Capture the cell that displays the provided text and extract its (X, Y) central coordinate. 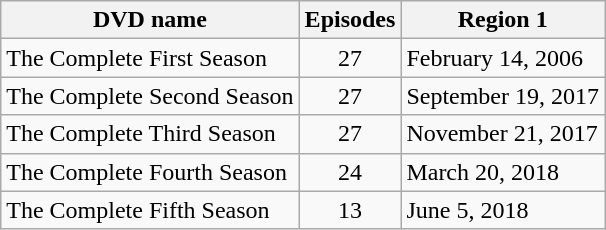
The Complete Fifth Season (150, 210)
November 21, 2017 (503, 134)
The Complete Fourth Season (150, 172)
The Complete Second Season (150, 96)
The Complete First Season (150, 58)
June 5, 2018 (503, 210)
The Complete Third Season (150, 134)
March 20, 2018 (503, 172)
Episodes (350, 20)
13 (350, 210)
February 14, 2006 (503, 58)
Region 1 (503, 20)
DVD name (150, 20)
24 (350, 172)
September 19, 2017 (503, 96)
